Extract the (x, y) coordinate from the center of the cell holding the provided text.  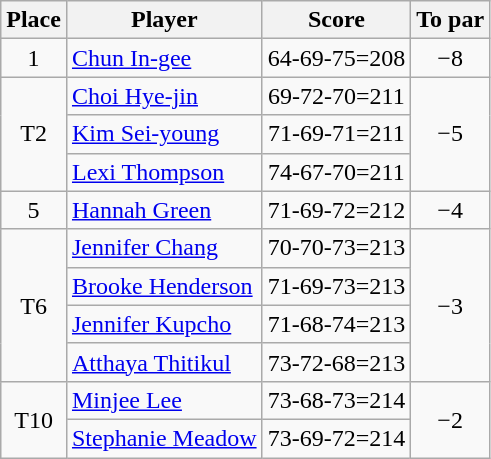
−2 (450, 419)
Hannah Green (164, 210)
−5 (450, 134)
Stephanie Meadow (164, 438)
71-69-71=211 (336, 134)
71-69-72=212 (336, 210)
Choi Hye-jin (164, 96)
Kim Sei-young (164, 134)
−4 (450, 210)
5 (34, 210)
Jennifer Kupcho (164, 324)
71-69-73=213 (336, 286)
Place (34, 20)
73-68-73=214 (336, 400)
73-72-68=213 (336, 362)
T6 (34, 305)
Atthaya Thitikul (164, 362)
Jennifer Chang (164, 248)
−3 (450, 305)
1 (34, 58)
71-68-74=213 (336, 324)
73-69-72=214 (336, 438)
T10 (34, 419)
To par (450, 20)
Lexi Thompson (164, 172)
Score (336, 20)
Minjee Lee (164, 400)
74-67-70=211 (336, 172)
−8 (450, 58)
Brooke Henderson (164, 286)
64-69-75=208 (336, 58)
Chun In-gee (164, 58)
70-70-73=213 (336, 248)
69-72-70=211 (336, 96)
Player (164, 20)
T2 (34, 134)
